Detect which cell encompasses the target text, then output its [X, Y] center coordinate. 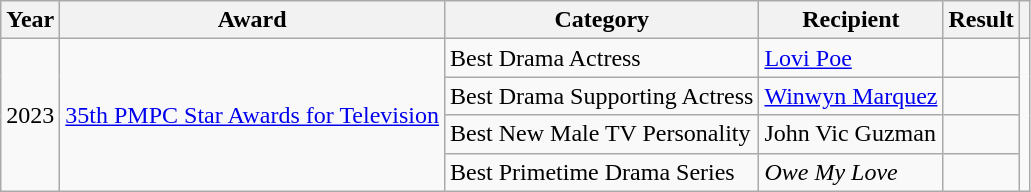
Year [30, 20]
Best New Male TV Personality [602, 134]
Result [981, 20]
Best Drama Actress [602, 58]
2023 [30, 115]
Award [252, 20]
John Vic Guzman [851, 134]
Recipient [851, 20]
35th PMPC Star Awards for Television [252, 115]
Category [602, 20]
Lovi Poe [851, 58]
Owe My Love [851, 172]
Best Drama Supporting Actress [602, 96]
Winwyn Marquez [851, 96]
Best Primetime Drama Series [602, 172]
